Pinpoint the cell where the given text exists, returning its (X, Y) midpoint coordinate. 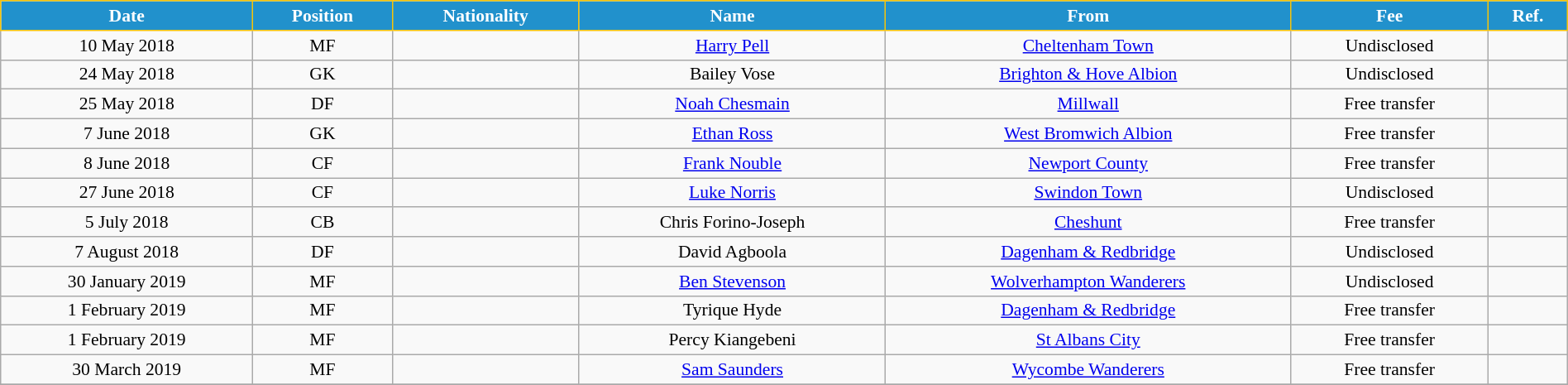
8 June 2018 (127, 163)
Nationality (485, 16)
Sam Saunders (733, 370)
Noah Chesmain (733, 104)
30 March 2019 (127, 370)
From (1088, 16)
25 May 2018 (127, 104)
Date (127, 16)
Luke Norris (733, 193)
Millwall (1088, 104)
30 January 2019 (127, 282)
Bailey Vose (733, 75)
Tyrique Hyde (733, 310)
Harry Pell (733, 46)
Ethan Ross (733, 134)
Name (733, 16)
7 August 2018 (127, 252)
Ben Stevenson (733, 282)
David Agboola (733, 252)
Percy Kiangebeni (733, 340)
CB (323, 223)
27 June 2018 (127, 193)
Wycombe Wanderers (1088, 370)
Position (323, 16)
Fee (1389, 16)
Cheltenham Town (1088, 46)
Chris Forino-Joseph (733, 223)
7 June 2018 (127, 134)
Newport County (1088, 163)
West Bromwich Albion (1088, 134)
Frank Nouble (733, 163)
Swindon Town (1088, 193)
Ref. (1528, 16)
Cheshunt (1088, 223)
St Albans City (1088, 340)
5 July 2018 (127, 223)
Wolverhampton Wanderers (1088, 282)
10 May 2018 (127, 46)
24 May 2018 (127, 75)
Brighton & Hove Albion (1088, 75)
